Find where the given text appears and provide that cell's center as [X, Y] coordinate. 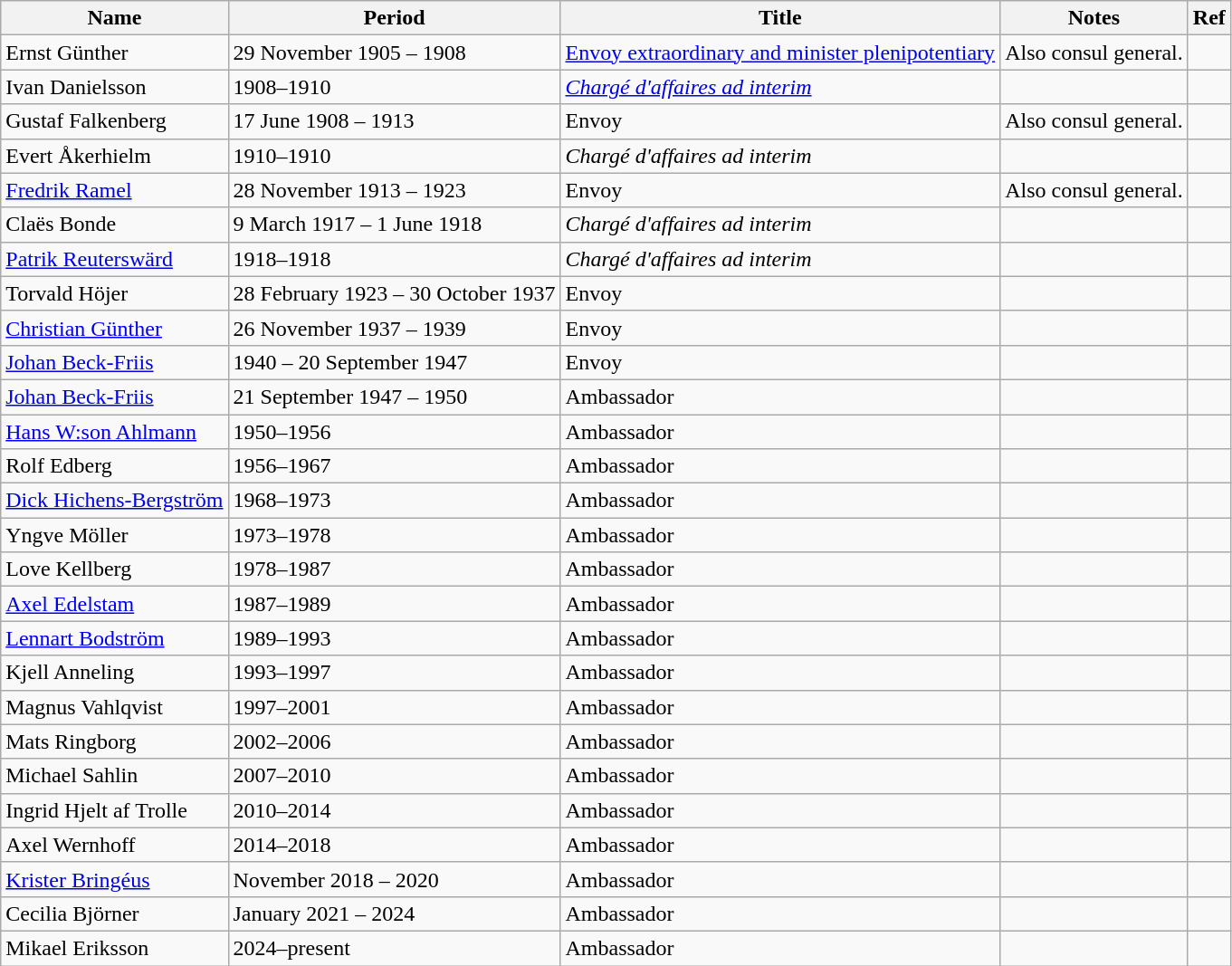
1918–1918 [395, 259]
Magnus Vahlqvist [114, 707]
Michael Sahlin [114, 776]
1940 – 20 September 1947 [395, 362]
1968–1973 [395, 501]
Axel Wernhoff [114, 845]
2010–2014 [395, 810]
9 March 1917 – 1 June 1918 [395, 225]
Lennart Bodström [114, 638]
Evert Åkerhielm [114, 156]
1950–1956 [395, 432]
1956–1967 [395, 466]
Envoy extraordinary and minister plenipotentiary [780, 53]
Claës Bonde [114, 225]
1989–1993 [395, 638]
1978–1987 [395, 569]
1987–1989 [395, 604]
21 September 1947 – 1950 [395, 397]
Period [395, 18]
28 February 1923 – 30 October 1937 [395, 293]
Axel Edelstam [114, 604]
2007–2010 [395, 776]
Hans W:son Ahlmann [114, 432]
Ingrid Hjelt af Trolle [114, 810]
Gustaf Falkenberg [114, 121]
Fredrik Ramel [114, 190]
Notes [1094, 18]
1997–2001 [395, 707]
1908–1910 [395, 87]
Dick Hichens-Bergström [114, 501]
Torvald Höjer [114, 293]
November 2018 – 2020 [395, 879]
2014–2018 [395, 845]
Ivan Danielsson [114, 87]
Kjell Anneling [114, 673]
Patrik Reuterswärd [114, 259]
Name [114, 18]
28 November 1913 – 1923 [395, 190]
29 November 1905 – 1908 [395, 53]
Rolf Edberg [114, 466]
Krister Bringéus [114, 879]
Ref [1209, 18]
26 November 1937 – 1939 [395, 328]
Love Kellberg [114, 569]
17 June 1908 – 1913 [395, 121]
Yngve Möller [114, 535]
2002–2006 [395, 741]
Title [780, 18]
Mats Ringborg [114, 741]
January 2021 – 2024 [395, 913]
1910–1910 [395, 156]
1993–1997 [395, 673]
2024–present [395, 948]
Mikael Eriksson [114, 948]
Christian Günther [114, 328]
1973–1978 [395, 535]
Ernst Günther [114, 53]
Cecilia Björner [114, 913]
